Scan for the cell matching the given text and deliver its (X, Y) coordinate at center. 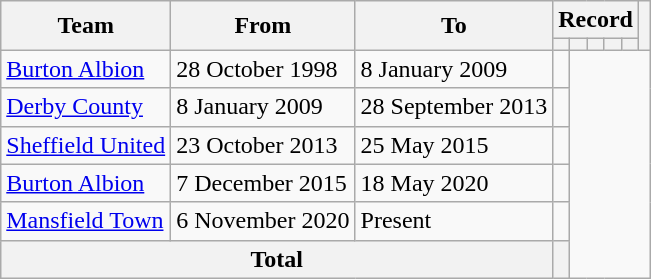
28 September 2013 (454, 107)
6 November 2020 (263, 221)
Mansfield Town (86, 221)
Team (86, 26)
Record (596, 20)
Total (277, 259)
25 May 2015 (454, 145)
Present (454, 221)
From (263, 26)
Derby County (86, 107)
18 May 2020 (454, 183)
23 October 2013 (263, 145)
Sheffield United (86, 145)
28 October 1998 (263, 69)
7 December 2015 (263, 183)
To (454, 26)
